Detect which cell encompasses the target text, then output its (X, Y) center coordinate. 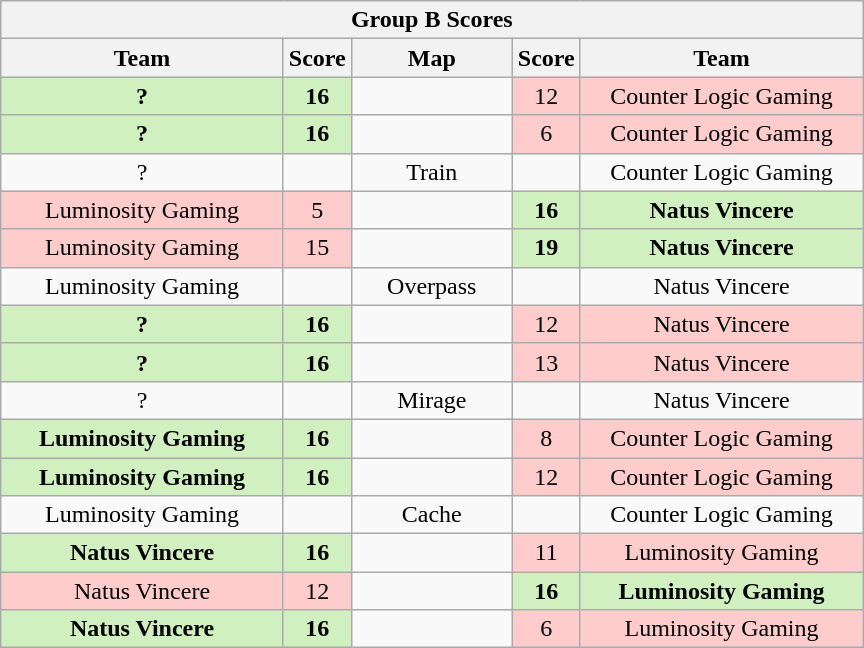
5 (317, 210)
Train (432, 172)
15 (317, 248)
11 (546, 553)
19 (546, 248)
Map (432, 58)
13 (546, 362)
Group B Scores (432, 20)
Mirage (432, 400)
Overpass (432, 286)
Cache (432, 515)
8 (546, 438)
